Scan for the cell matching the given text and deliver its (X, Y) coordinate at center. 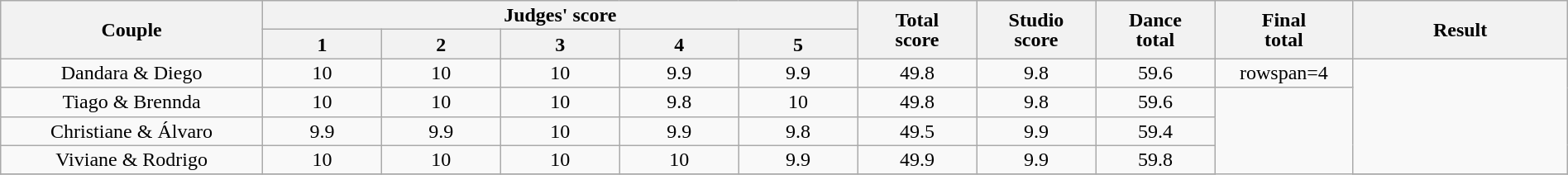
49.9 (917, 160)
Couple (132, 30)
Dandara & Diego (132, 73)
Studioscore (1036, 30)
4 (679, 45)
Christiane & Álvaro (132, 130)
59.4 (1155, 130)
3 (560, 45)
rowspan=4 (1284, 73)
Tiago & Brennda (132, 102)
Viviane & Rodrigo (132, 160)
Judges' score (560, 15)
49.5 (917, 130)
Dancetotal (1155, 30)
Totalscore (917, 30)
1 (322, 45)
59.8 (1155, 160)
2 (441, 45)
Finaltotal (1284, 30)
5 (798, 45)
Result (1460, 30)
